Scan for the cell matching the given text and deliver its [x, y] coordinate at center. 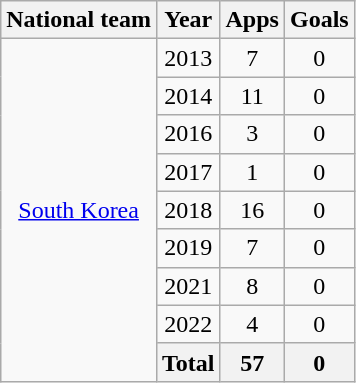
2017 [188, 172]
11 [252, 96]
57 [252, 362]
8 [252, 286]
16 [252, 210]
South Korea [79, 210]
1 [252, 172]
4 [252, 324]
2018 [188, 210]
Total [188, 362]
2016 [188, 134]
2013 [188, 58]
National team [79, 20]
3 [252, 134]
2022 [188, 324]
Goals [319, 20]
2019 [188, 248]
2021 [188, 286]
Apps [252, 20]
Year [188, 20]
2014 [188, 96]
